Search for the cell housing the specified text and yield its [x, y] center coordinate. 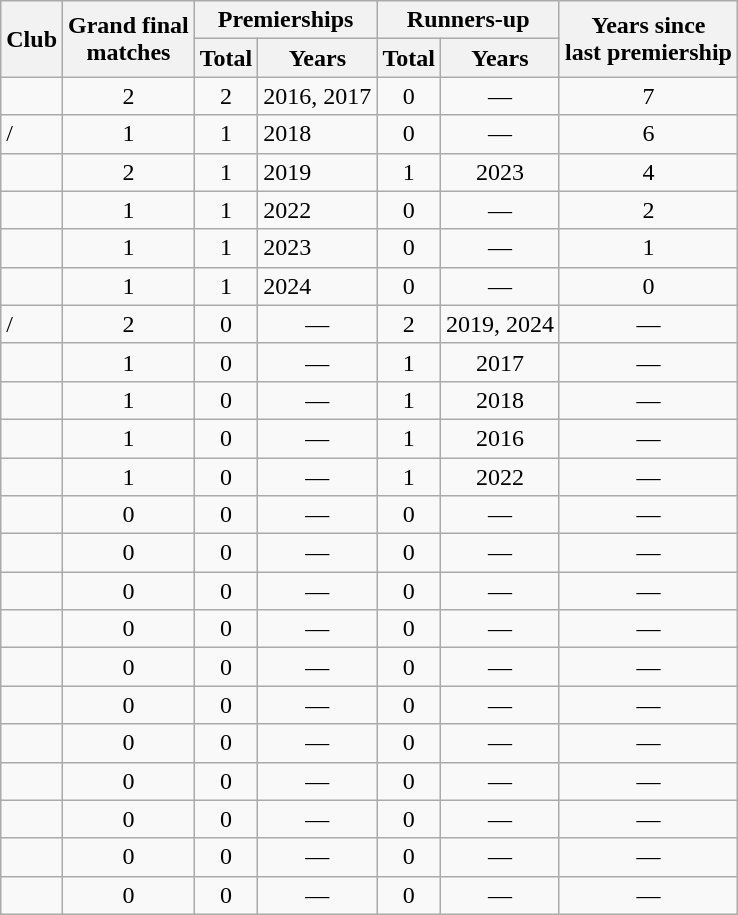
Premierships [286, 20]
Club [32, 39]
2017 [500, 362]
2016, 2017 [318, 96]
Grand finalmatches [129, 39]
2019, 2024 [500, 324]
2019 [318, 172]
2016 [500, 438]
6 [648, 134]
Years sincelast premiership [648, 39]
4 [648, 172]
7 [648, 96]
2024 [318, 286]
Runners-up [468, 20]
